Detect which cell encompasses the target text, then output its (x, y) center coordinate. 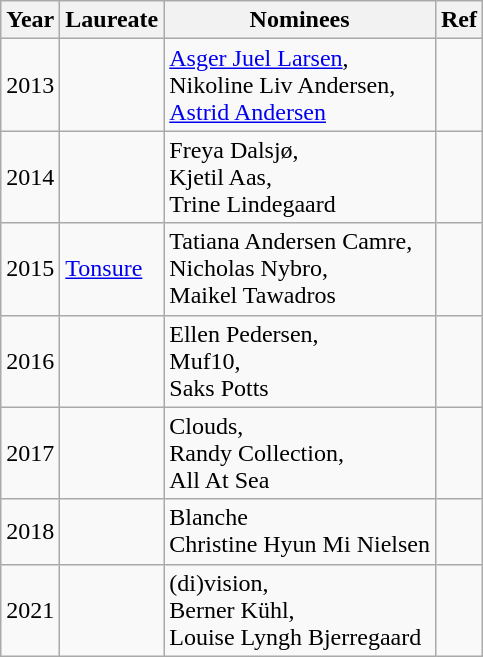
2021 (30, 610)
Clouds,Randy Collection, All At Sea (300, 453)
2015 (30, 269)
Laureate (112, 20)
Freya Dalsjø, Kjetil Aas, Trine Lindegaard (300, 177)
Ref (458, 20)
Tonsure (112, 269)
Year (30, 20)
Asger Juel Larsen, Nikoline Liv Andersen, Astrid Andersen (300, 85)
2018 (30, 532)
(di)vision,Berner Kühl,Louise Lyngh Bjerregaard (300, 610)
2013 (30, 85)
Blanche Christine Hyun Mi Nielsen (300, 532)
Nominees (300, 20)
2017 (30, 453)
2014 (30, 177)
2016 (30, 361)
Tatiana Andersen Camre, Nicholas Nybro, Maikel Tawadros (300, 269)
Ellen Pedersen, Muf10, Saks Potts (300, 361)
